Search for the cell housing the specified text and yield its [x, y] center coordinate. 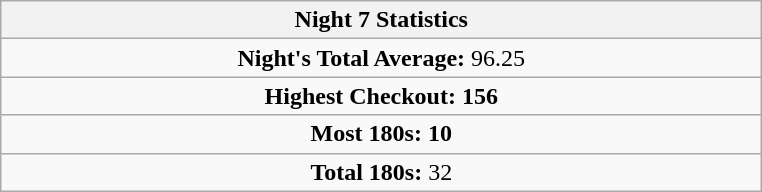
Total 180s: 32 [382, 172]
Night's Total Average: 96.25 [382, 58]
Most 180s: 10 [382, 134]
Night 7 Statistics [382, 20]
Highest Checkout: 156 [382, 96]
